Identify which cell holds the provided text, then report its [x, y] central coordinate. 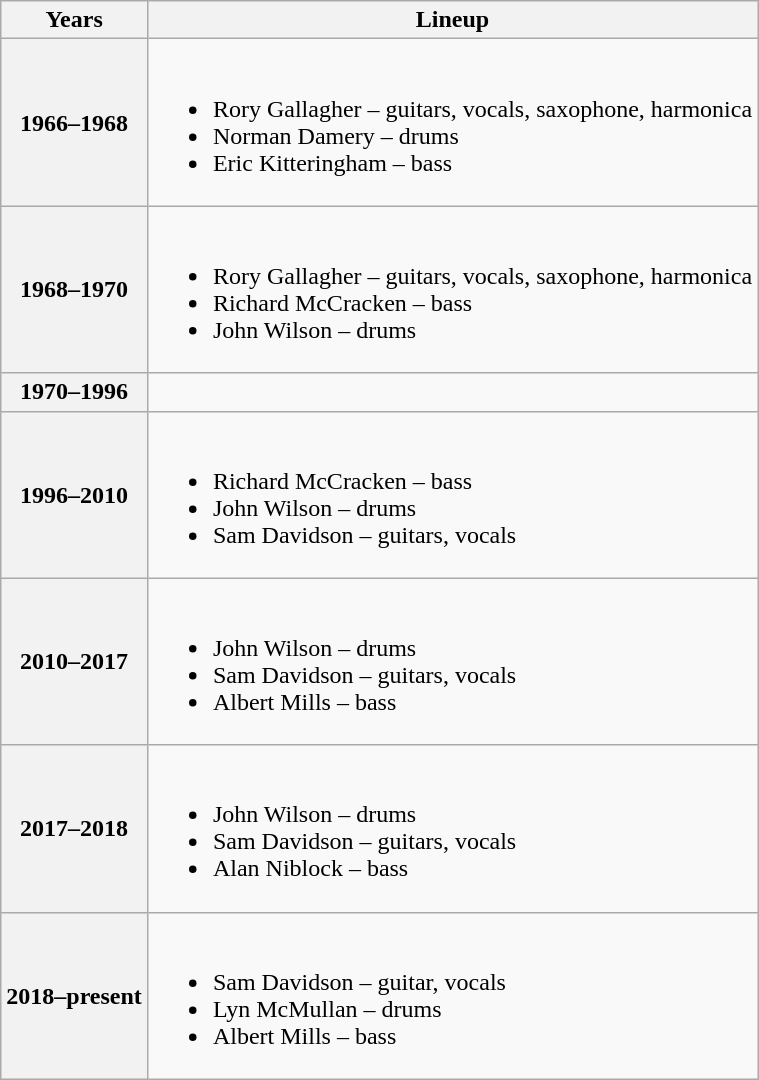
1968–1970 [74, 290]
Rory Gallagher – guitars, vocals, saxophone, harmonicaNorman Damery – drumsEric Kitteringham – bass [452, 122]
2018–present [74, 996]
Years [74, 20]
Lineup [452, 20]
Rory Gallagher – guitars, vocals, saxophone, harmonicaRichard McCracken – bassJohn Wilson – drums [452, 290]
John Wilson – drumsSam Davidson – guitars, vocalsAlbert Mills – bass [452, 662]
Richard McCracken – bassJohn Wilson – drumsSam Davidson – guitars, vocals [452, 494]
1970–1996 [74, 392]
1996–2010 [74, 494]
2017–2018 [74, 828]
1966–1968 [74, 122]
John Wilson – drumsSam Davidson – guitars, vocalsAlan Niblock – bass [452, 828]
Sam Davidson – guitar, vocalsLyn McMullan – drumsAlbert Mills – bass [452, 996]
2010–2017 [74, 662]
